Detect which cell encompasses the target text, then output its [X, Y] center coordinate. 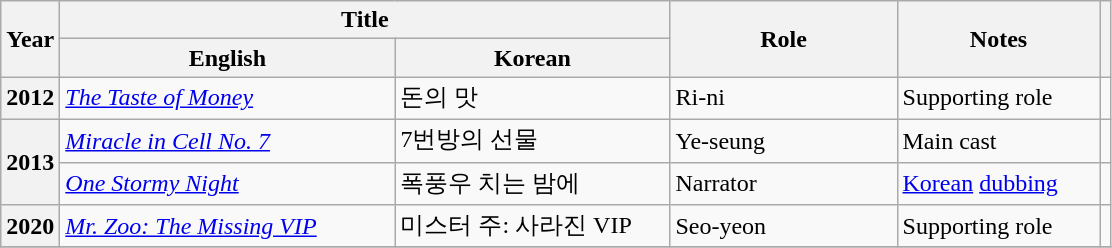
Korean [532, 58]
돈의 맛 [532, 98]
Ye-seung [784, 140]
Main cast [998, 140]
The Taste of Money [228, 98]
Mr. Zoo: The Missing VIP [228, 226]
Miracle in Cell No. 7 [228, 140]
One Stormy Night [228, 184]
Role [784, 39]
Seo-yeon [784, 226]
Korean dubbing [998, 184]
Ri-ni [784, 98]
Narrator [784, 184]
Year [30, 39]
Notes [998, 39]
2013 [30, 162]
English [228, 58]
Title [365, 20]
2012 [30, 98]
2020 [30, 226]
7번방의 선물 [532, 140]
미스터 주: 사라진 VIP [532, 226]
폭풍우 치는 밤에 [532, 184]
